From the cell containing the given text, extract its center point as [x, y] coordinate. 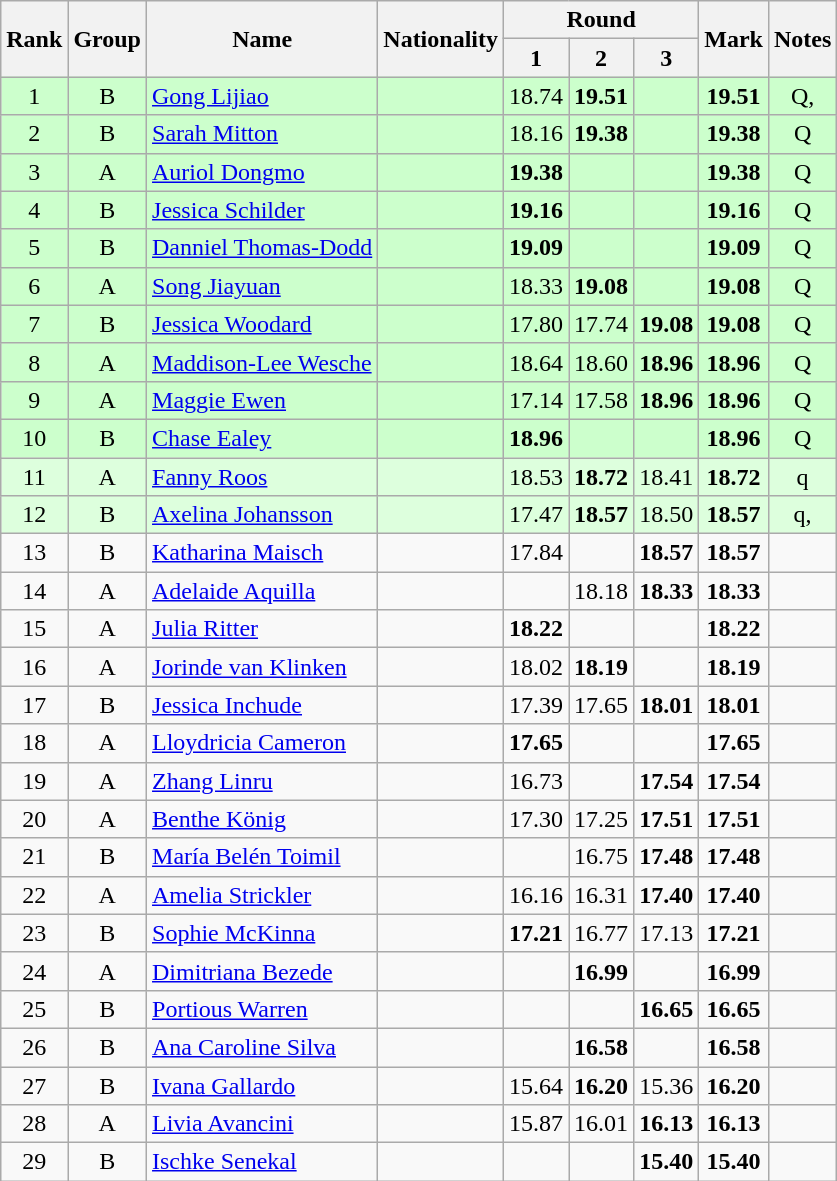
18.74 [536, 96]
18.02 [536, 667]
10 [34, 438]
15.36 [666, 1085]
4 [34, 210]
17.80 [536, 324]
q, [802, 515]
18.18 [602, 591]
13 [34, 553]
16.31 [602, 895]
17.58 [602, 400]
15.64 [536, 1085]
Song Jiayuan [262, 286]
17.14 [536, 400]
Chase Ealey [262, 438]
Auriol Dongmo [262, 172]
Gong Lijiao [262, 96]
17.30 [536, 819]
28 [34, 1124]
22 [34, 895]
16.73 [536, 781]
29 [34, 1162]
12 [34, 515]
18.60 [602, 362]
Danniel Thomas-Dodd [262, 248]
18.41 [666, 477]
Benthe König [262, 819]
27 [34, 1085]
7 [34, 324]
19 [34, 781]
20 [34, 819]
17.74 [602, 324]
Dimitriana Bezede [262, 971]
Jessica Woodard [262, 324]
23 [34, 933]
16.01 [602, 1124]
18 [34, 743]
8 [34, 362]
16.16 [536, 895]
25 [34, 1009]
Ischke Senekal [262, 1162]
Livia Avancini [262, 1124]
Name [262, 39]
Axelina Johansson [262, 515]
9 [34, 400]
Sophie McKinna [262, 933]
24 [34, 971]
11 [34, 477]
Lloydricia Cameron [262, 743]
Fanny Roos [262, 477]
Rank [34, 39]
Q, [802, 96]
Maggie Ewen [262, 400]
Amelia Strickler [262, 895]
17 [34, 705]
16.75 [602, 857]
21 [34, 857]
16.77 [602, 933]
Zhang Linru [262, 781]
18.16 [536, 134]
18.53 [536, 477]
q [802, 477]
Group [108, 39]
Jessica Schilder [262, 210]
26 [34, 1047]
17.84 [536, 553]
Portious Warren [262, 1009]
María Belén Toimil [262, 857]
5 [34, 248]
14 [34, 591]
Jorinde van Klinken [262, 667]
18.64 [536, 362]
18.50 [666, 515]
Maddison-Lee Wesche [262, 362]
17.25 [602, 819]
17.47 [536, 515]
Katharina Maisch [262, 553]
Adelaide Aquilla [262, 591]
15 [34, 629]
17.13 [666, 933]
16 [34, 667]
Nationality [441, 39]
Jessica Inchude [262, 705]
Sarah Mitton [262, 134]
6 [34, 286]
Notes [802, 39]
Ana Caroline Silva [262, 1047]
Mark [734, 39]
Julia Ritter [262, 629]
Round [602, 20]
Ivana Gallardo [262, 1085]
15.87 [536, 1124]
17.39 [536, 705]
